Provide the [X, Y] coordinate of the cell's center where the given text is located.  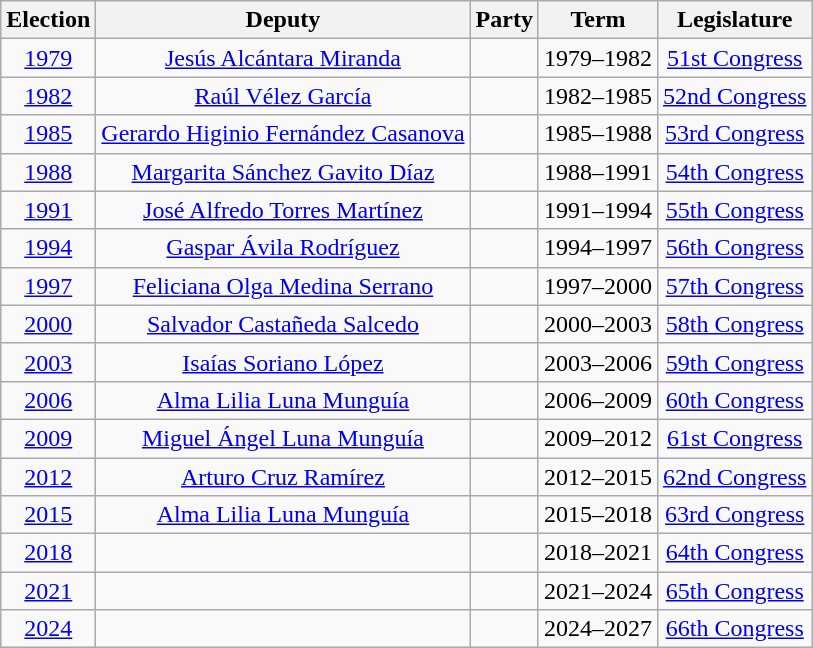
62nd Congress [735, 477]
57th Congress [735, 286]
1994–1997 [598, 248]
53rd Congress [735, 134]
Jesús Alcántara Miranda [283, 58]
Gaspar Ávila Rodríguez [283, 248]
1985–1988 [598, 134]
Isaías Soriano López [283, 362]
2021 [48, 591]
1997–2000 [598, 286]
1979–1982 [598, 58]
2024–2027 [598, 629]
Deputy [283, 20]
Legislature [735, 20]
2009 [48, 438]
Raúl Vélez García [283, 96]
2015–2018 [598, 515]
54th Congress [735, 172]
51st Congress [735, 58]
2000 [48, 324]
1991 [48, 210]
2012 [48, 477]
2018 [48, 553]
1985 [48, 134]
2003 [48, 362]
1997 [48, 286]
José Alfredo Torres Martínez [283, 210]
60th Congress [735, 400]
1988 [48, 172]
64th Congress [735, 553]
Feliciana Olga Medina Serrano [283, 286]
2015 [48, 515]
63rd Congress [735, 515]
55th Congress [735, 210]
52nd Congress [735, 96]
Term [598, 20]
2006–2009 [598, 400]
2012–2015 [598, 477]
56th Congress [735, 248]
1979 [48, 58]
59th Congress [735, 362]
61st Congress [735, 438]
2021–2024 [598, 591]
2006 [48, 400]
2024 [48, 629]
2000–2003 [598, 324]
1988–1991 [598, 172]
1982 [48, 96]
58th Congress [735, 324]
Margarita Sánchez Gavito Díaz [283, 172]
Salvador Castañeda Salcedo [283, 324]
66th Congress [735, 629]
2018–2021 [598, 553]
1991–1994 [598, 210]
Miguel Ángel Luna Munguía [283, 438]
Gerardo Higinio Fernández Casanova [283, 134]
Election [48, 20]
65th Congress [735, 591]
2003–2006 [598, 362]
1982–1985 [598, 96]
1994 [48, 248]
Arturo Cruz Ramírez [283, 477]
Party [504, 20]
2009–2012 [598, 438]
